Output the [x, y] coordinate of the center of the cell containing the given text.  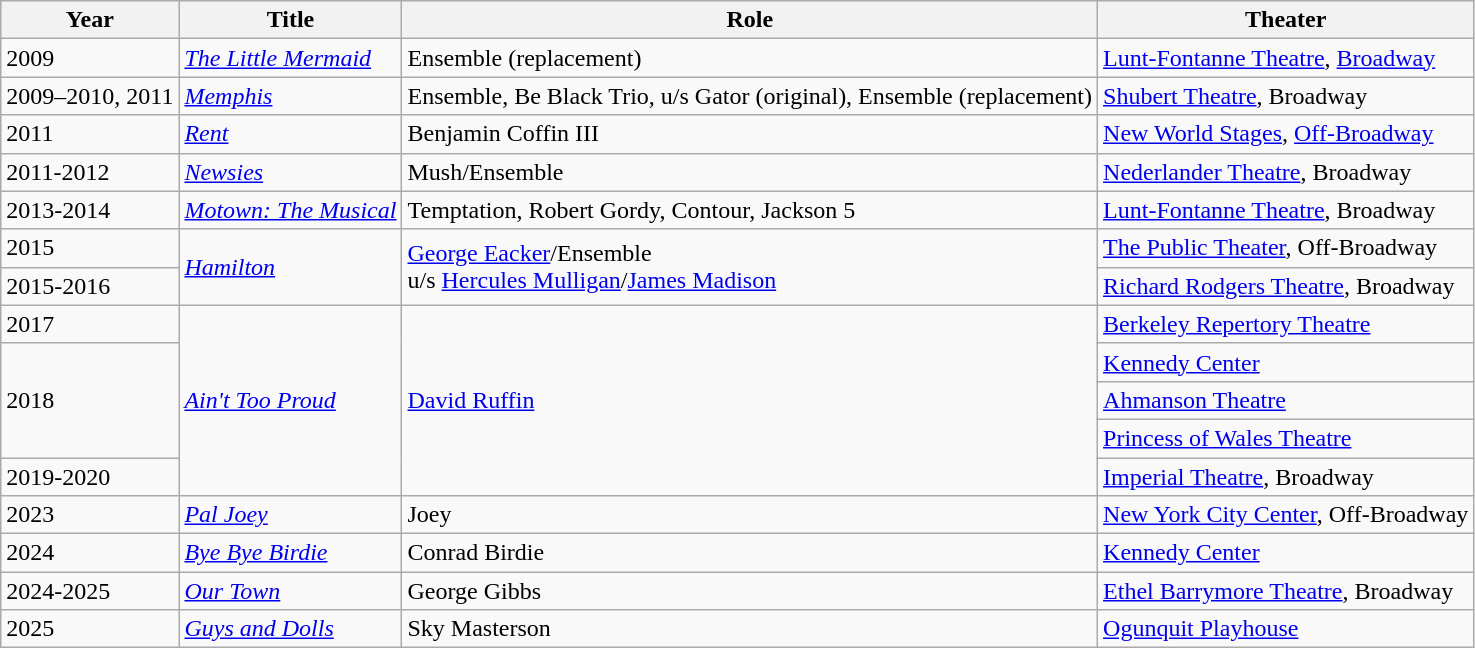
Year [90, 20]
2015-2016 [90, 286]
Title [290, 20]
2019-2020 [90, 477]
David Ruffin [750, 400]
2025 [90, 629]
Ensemble, Be Black Trio, u/s Gator (original), Ensemble (replacement) [750, 96]
Mush/Ensemble [750, 172]
Joey [750, 515]
Bye Bye Birdie [290, 553]
2011-2012 [90, 172]
Ahmanson Theatre [1286, 400]
George Eacker/Ensembleu/s Hercules Mulligan/James Madison [750, 267]
The Little Mermaid [290, 58]
Ethel Barrymore Theatre, Broadway [1286, 591]
Our Town [290, 591]
Theater [1286, 20]
Newsies [290, 172]
Rent [290, 134]
2023 [90, 515]
Sky Masterson [750, 629]
Benjamin Coffin III [750, 134]
Temptation, Robert Gordy, Contour, Jackson 5 [750, 210]
Memphis [290, 96]
Guys and Dolls [290, 629]
Motown: The Musical [290, 210]
Ogunquit Playhouse [1286, 629]
Pal Joey [290, 515]
Role [750, 20]
Princess of Wales Theatre [1286, 438]
2013-2014 [90, 210]
2011 [90, 134]
2018 [90, 400]
George Gibbs [750, 591]
Nederlander Theatre, Broadway [1286, 172]
2009–2010, 2011 [90, 96]
Ensemble (replacement) [750, 58]
Richard Rodgers Theatre, Broadway [1286, 286]
Imperial Theatre, Broadway [1286, 477]
New World Stages, Off-Broadway [1286, 134]
Shubert Theatre, Broadway [1286, 96]
2015 [90, 248]
2017 [90, 324]
2009 [90, 58]
Conrad Birdie [750, 553]
The Public Theater, Off-Broadway [1286, 248]
Hamilton [290, 267]
2024 [90, 553]
Ain't Too Proud [290, 400]
Berkeley Repertory Theatre [1286, 324]
2024-2025 [90, 591]
New York City Center, Off-Broadway [1286, 515]
